Identify which cell holds the provided text, then report its [X, Y] central coordinate. 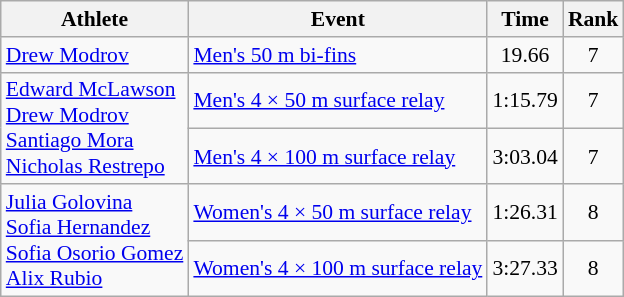
Time [524, 19]
3:03.04 [524, 156]
1:26.31 [524, 213]
Rank [594, 19]
Athlete [95, 19]
Men's 4 × 50 m surface relay [338, 100]
3:27.33 [524, 269]
Women's 4 × 100 m surface relay [338, 269]
Men's 4 × 100 m surface relay [338, 156]
1:15.79 [524, 100]
Event [338, 19]
Drew Modrov [95, 55]
Women's 4 × 50 m surface relay [338, 213]
Edward McLawsonDrew ModrovSantiago MoraNicholas Restrepo [95, 128]
19.66 [524, 55]
Men's 50 m bi-fins [338, 55]
Julia GolovinaSofia HernandezSofia Osorio GomezAlix Rubio [95, 241]
